Detect which cell encompasses the target text, then output its [x, y] center coordinate. 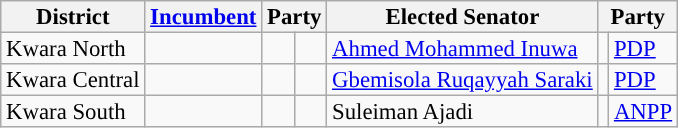
District [73, 17]
Incumbent [204, 17]
Kwara North [73, 49]
Elected Senator [462, 17]
Kwara Central [73, 80]
Gbemisola Ruqayyah Saraki [462, 80]
Ahmed Mohammed Inuwa [462, 49]
Suleiman Ajadi [462, 112]
ANPP [644, 112]
Kwara South [73, 112]
